From the cell containing the given text, extract its center point as [X, Y] coordinate. 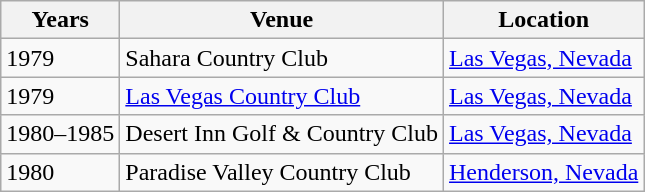
Sahara Country Club [282, 58]
Location [544, 20]
Desert Inn Golf & Country Club [282, 134]
1980–1985 [60, 134]
1980 [60, 172]
Las Vegas Country Club [282, 96]
Henderson, Nevada [544, 172]
Years [60, 20]
Paradise Valley Country Club [282, 172]
Venue [282, 20]
